Return the (x, y) coordinate for the center point of the cell that contains the specified text.  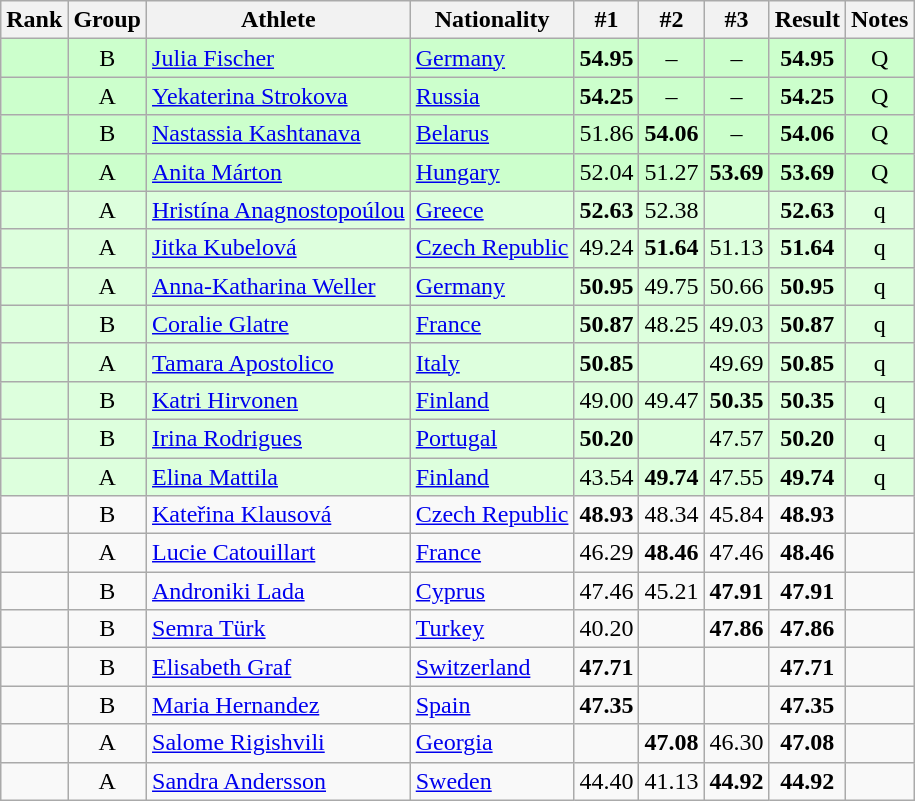
52.04 (606, 172)
Katri Hirvonen (279, 400)
47.55 (736, 477)
46.29 (606, 553)
Sweden (492, 781)
Greece (492, 210)
Result (807, 20)
Portugal (492, 438)
Nastassia Kashtanava (279, 134)
47.57 (736, 438)
49.24 (606, 248)
Georgia (492, 743)
51.86 (606, 134)
49.69 (736, 362)
48.34 (672, 515)
41.13 (672, 781)
Elisabeth Graf (279, 667)
44.40 (606, 781)
Elina Mattila (279, 477)
#1 (606, 20)
Jitka Kubelová (279, 248)
Nationality (492, 20)
Coralie Glatre (279, 324)
Spain (492, 705)
49.47 (672, 400)
48.25 (672, 324)
49.00 (606, 400)
51.27 (672, 172)
Kateřina Klausová (279, 515)
#3 (736, 20)
Switzerland (492, 667)
Semra Türk (279, 629)
49.03 (736, 324)
Cyprus (492, 591)
45.84 (736, 515)
Hungary (492, 172)
Notes (880, 20)
Belarus (492, 134)
#2 (672, 20)
50.66 (736, 286)
Salome Rigishvili (279, 743)
Lucie Catouillart (279, 553)
51.13 (736, 248)
Irina Rodrigues (279, 438)
Maria Hernandez (279, 705)
Italy (492, 362)
46.30 (736, 743)
Julia Fischer (279, 58)
Sandra Andersson (279, 781)
Group (108, 20)
Yekaterina Strokova (279, 96)
Athlete (279, 20)
49.75 (672, 286)
40.20 (606, 629)
Rank (34, 20)
Anita Márton (279, 172)
Anna-Katharina Weller (279, 286)
Androniki Lada (279, 591)
Hristína Anagnostopoúlou (279, 210)
Tamara Apostolico (279, 362)
43.54 (606, 477)
52.38 (672, 210)
Russia (492, 96)
Turkey (492, 629)
45.21 (672, 591)
